Identify which cell holds the provided text, then report its [X, Y] central coordinate. 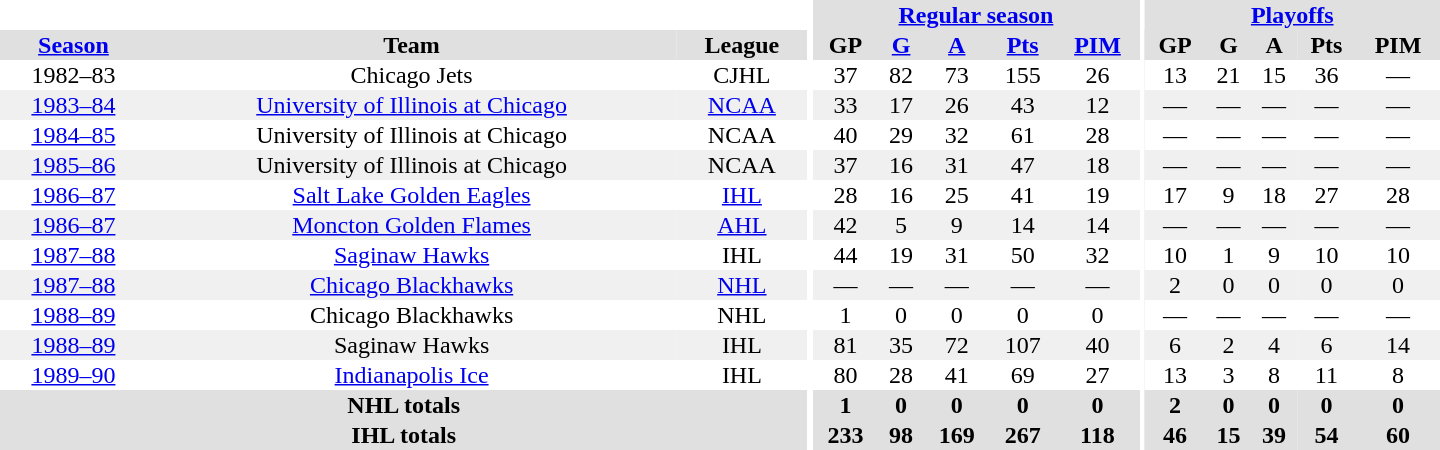
Chicago Jets [412, 75]
Regular season [976, 15]
3 [1229, 375]
CJHL [742, 75]
39 [1274, 435]
Season [74, 45]
12 [1098, 105]
44 [845, 255]
Team [412, 45]
4 [1274, 345]
29 [901, 135]
35 [901, 345]
11 [1326, 375]
21 [1229, 75]
81 [845, 345]
118 [1098, 435]
33 [845, 105]
Moncton Golden Flames [412, 225]
Playoffs [1292, 15]
82 [901, 75]
1983–84 [74, 105]
267 [1023, 435]
IHL totals [404, 435]
46 [1174, 435]
54 [1326, 435]
72 [957, 345]
1982–83 [74, 75]
Salt Lake Golden Eagles [412, 195]
25 [957, 195]
73 [957, 75]
43 [1023, 105]
1984–85 [74, 135]
NHL totals [404, 405]
Indianapolis Ice [412, 375]
233 [845, 435]
36 [1326, 75]
50 [1023, 255]
69 [1023, 375]
47 [1023, 165]
155 [1023, 75]
169 [957, 435]
42 [845, 225]
League [742, 45]
1989–90 [74, 375]
61 [1023, 135]
98 [901, 435]
80 [845, 375]
5 [901, 225]
AHL [742, 225]
107 [1023, 345]
60 [1398, 435]
1985–86 [74, 165]
